Find where the given text appears and provide that cell's center as [X, Y] coordinate. 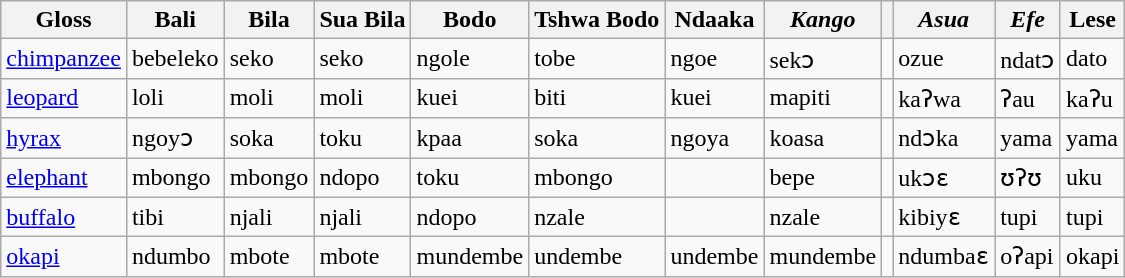
kaʔu [1092, 98]
kaʔwa [944, 98]
biti [597, 98]
bebeleko [175, 59]
Kango [823, 20]
Efe [1028, 20]
ʊʔʊ [1028, 178]
ndumbo [175, 257]
Sua Bila [362, 20]
hyrax [64, 138]
Tshwa Bodo [597, 20]
ozue [944, 59]
Asua [944, 20]
Bali [175, 20]
kpaa [470, 138]
kibiyɛ [944, 217]
dato [1092, 59]
ngoyɔ [175, 138]
tobe [597, 59]
Gloss [64, 20]
tibi [175, 217]
Ndaaka [714, 20]
Lese [1092, 20]
ngole [470, 59]
sekɔ [823, 59]
ndatɔ [1028, 59]
ngoya [714, 138]
chimpanzee [64, 59]
ukɔɛ [944, 178]
mapiti [823, 98]
bepe [823, 178]
buffalo [64, 217]
koasa [823, 138]
elephant [64, 178]
leopard [64, 98]
loli [175, 98]
uku [1092, 178]
ndumbaɛ [944, 257]
ngoe [714, 59]
ndɔka [944, 138]
Bodo [470, 20]
oʔapi [1028, 257]
ʔau [1028, 98]
Bila [269, 20]
